Locate the cell with the specified text and output its [x, y] center coordinate. 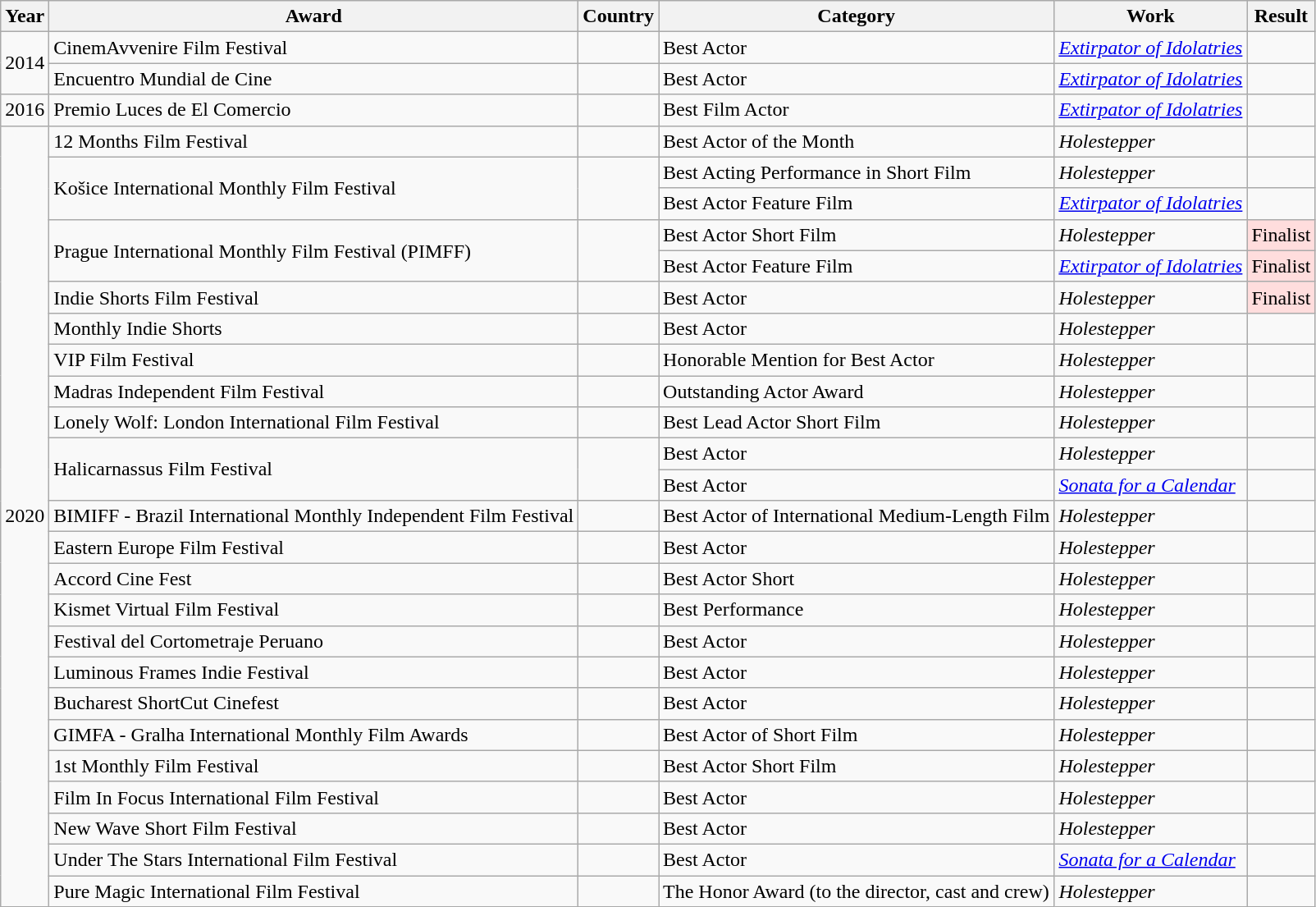
2020 [25, 516]
CinemAvvenire Film Festival [313, 48]
Best Film Actor [857, 110]
Luminous Frames Indie Festival [313, 672]
Honorable Mention for Best Actor [857, 360]
Best Actor Short [857, 579]
Eastern Europe Film Festival [313, 547]
Result [1282, 16]
Encuentro Mundial de Cine [313, 79]
Accord Cine Fest [313, 579]
Best Lead Actor Short Film [857, 423]
Work [1150, 16]
Best Acting Performance in Short Film [857, 172]
Prague International Monthly Film Festival (PIMFF) [313, 250]
Best Performance [857, 610]
2016 [25, 110]
Best Actor of Short Film [857, 735]
BIMIFF - Brazil International Monthly Independent Film Festival [313, 516]
Madras Independent Film Festival [313, 392]
Outstanding Actor Award [857, 392]
12 Months Film Festival [313, 141]
The Honor Award (to the director, cast and crew) [857, 891]
Pure Magic International Film Festival [313, 891]
Film In Focus International Film Festival [313, 797]
GIMFA - Gralha International Monthly Film Awards [313, 735]
1st Monthly Film Festival [313, 766]
VIP Film Festival [313, 360]
Indie Shorts Film Festival [313, 297]
Best Actor of International Medium-Length Film [857, 516]
Premio Luces de El Comercio [313, 110]
Category [857, 16]
Bucharest ShortCut Cinefest [313, 703]
Košice International Monthly Film Festival [313, 188]
Under The Stars International Film Festival [313, 859]
Monthly Indie Shorts [313, 328]
Festival del Cortometraje Peruano [313, 641]
Award [313, 16]
Kismet Virtual Film Festival [313, 610]
2014 [25, 63]
New Wave Short Film Festival [313, 828]
Halicarnassus Film Festival [313, 470]
Lonely Wolf: London International Film Festival [313, 423]
Country [619, 16]
Best Actor of the Month [857, 141]
Year [25, 16]
